Provide the [x, y] coordinate of the cell's center where the given text is located.  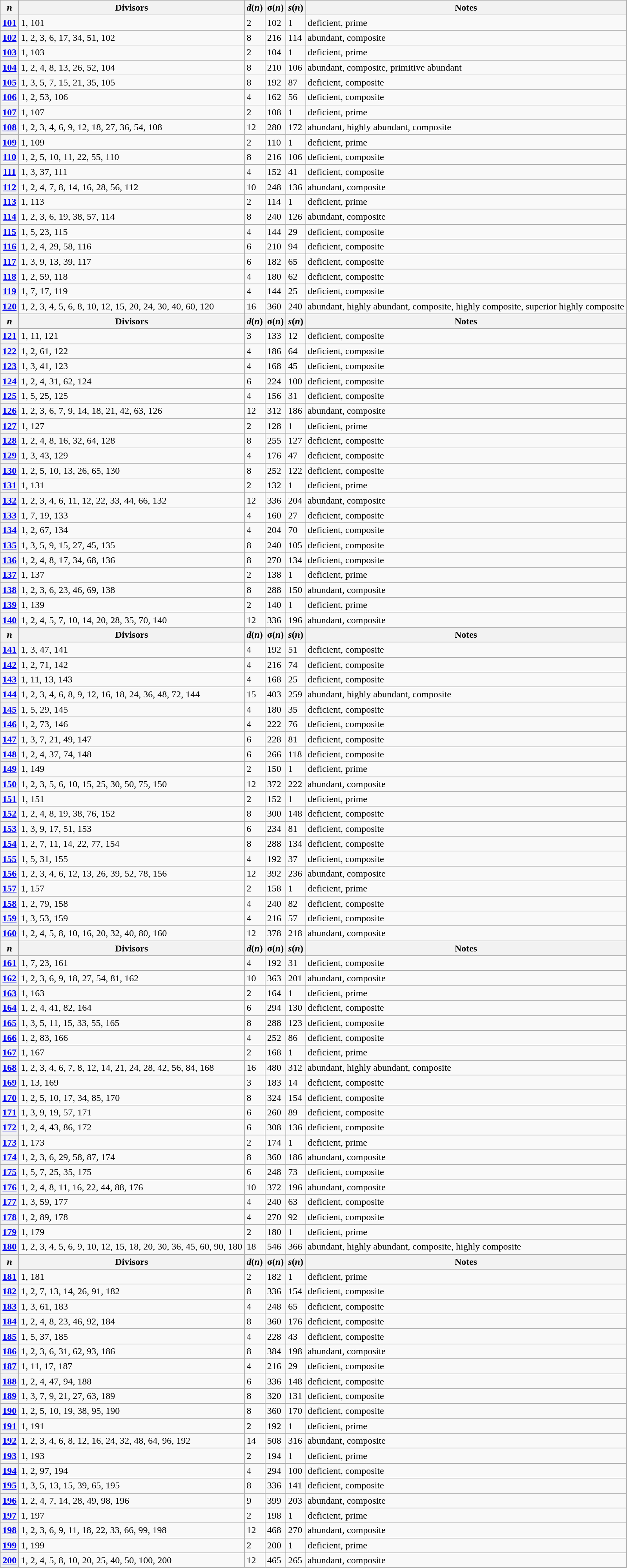
1, 2, 59, 118 [132, 276]
1, 3, 7, 21, 49, 147 [132, 739]
1, 2, 5, 10, 13, 26, 65, 130 [132, 471]
1, 2, 3, 4, 5, 6, 9, 10, 12, 15, 18, 20, 30, 36, 45, 60, 90, 180 [132, 1247]
480 [275, 1068]
1, 2, 3, 6, 17, 34, 51, 102 [132, 38]
169 [9, 1082]
129 [9, 456]
1, 2, 4, 29, 58, 116 [132, 247]
1, 3, 61, 183 [132, 1306]
1, 2, 3, 4, 6, 12, 13, 26, 39, 52, 78, 156 [132, 873]
167 [9, 1053]
1, 149 [132, 769]
139 [9, 605]
300 [275, 814]
191 [9, 1426]
234 [275, 829]
abundant, highly abundant, composite, highly composite [466, 1247]
145 [9, 709]
465 [275, 1560]
224 [275, 381]
280 [275, 127]
1, 3, 5, 11, 15, 33, 55, 165 [132, 1023]
199 [9, 1545]
9 [255, 1501]
1, 2, 4, 31, 62, 124 [132, 381]
399 [275, 1501]
abundant, composite, primitive abundant [466, 67]
89 [296, 1112]
41 [296, 172]
121 [9, 336]
218 [296, 933]
1, 3, 5, 13, 15, 39, 65, 195 [132, 1486]
1, 2, 3, 6, 29, 58, 87, 174 [132, 1157]
1, 2, 3, 6, 31, 62, 93, 186 [132, 1351]
197 [9, 1515]
155 [9, 859]
74 [296, 665]
1, 2, 4, 5, 8, 10, 16, 20, 32, 40, 80, 160 [132, 933]
1, 2, 79, 158 [132, 903]
171 [9, 1112]
1, 3, 5, 9, 15, 27, 45, 135 [132, 545]
1, 3, 5, 7, 15, 21, 35, 105 [132, 82]
1, 173 [132, 1142]
1, 7, 17, 119 [132, 291]
201 [296, 978]
1, 2, 4, 8, 11, 16, 22, 44, 88, 176 [132, 1187]
203 [296, 1501]
1, 103 [132, 53]
1, 109 [132, 142]
135 [9, 545]
125 [9, 396]
abundant, highly abundant, composite, highly composite, superior highly composite [466, 306]
1, 107 [132, 112]
18 [255, 1247]
166 [9, 1038]
1, 157 [132, 888]
109 [9, 142]
308 [275, 1127]
64 [296, 351]
163 [9, 993]
187 [9, 1366]
1, 3, 59, 177 [132, 1202]
165 [9, 1023]
51 [296, 649]
103 [9, 53]
1, 3, 9, 13, 39, 117 [132, 262]
1, 2, 3, 6, 23, 46, 69, 138 [132, 590]
1, 2, 3, 4, 5, 6, 8, 10, 12, 15, 20, 24, 30, 40, 60, 120 [132, 306]
143 [9, 680]
76 [296, 724]
1, 2, 4, 8, 17, 34, 68, 136 [132, 560]
1, 2, 4, 8, 23, 46, 92, 184 [132, 1321]
1, 2, 5, 10, 11, 22, 55, 110 [132, 157]
1, 3, 37, 111 [132, 172]
116 [9, 247]
117 [9, 262]
1, 2, 5, 10, 19, 38, 95, 190 [132, 1411]
1, 2, 61, 122 [132, 351]
63 [296, 1202]
1, 2, 4, 47, 94, 188 [132, 1381]
1, 7, 23, 161 [132, 963]
113 [9, 202]
1, 3, 53, 159 [132, 919]
1, 113 [132, 202]
1, 2, 4, 43, 86, 172 [132, 1127]
1, 137 [132, 575]
1, 5, 31, 155 [132, 859]
1, 3, 9, 19, 57, 171 [132, 1112]
147 [9, 739]
1, 2, 53, 106 [132, 97]
111 [9, 172]
161 [9, 963]
153 [9, 829]
1, 191 [132, 1426]
1, 2, 4, 8, 19, 38, 76, 152 [132, 814]
175 [9, 1172]
195 [9, 1486]
82 [296, 903]
1, 2, 3, 6, 19, 38, 57, 114 [132, 217]
1, 199 [132, 1545]
37 [296, 859]
112 [9, 187]
1, 2, 97, 194 [132, 1471]
1, 3, 43, 129 [132, 456]
1, 2, 3, 4, 6, 8, 9, 12, 16, 18, 24, 36, 48, 72, 144 [132, 695]
1, 197 [132, 1515]
1, 2, 3, 6, 7, 9, 14, 18, 21, 42, 63, 126 [132, 411]
1, 179 [132, 1232]
1, 13, 169 [132, 1082]
316 [296, 1441]
1, 151 [132, 799]
73 [296, 1172]
1, 3, 41, 123 [132, 366]
468 [275, 1530]
1, 2, 3, 6, 9, 18, 27, 54, 81, 162 [132, 978]
70 [296, 530]
1, 2, 5, 10, 17, 34, 85, 170 [132, 1097]
392 [275, 873]
92 [296, 1217]
178 [9, 1217]
508 [275, 1441]
157 [9, 888]
35 [296, 709]
1, 127 [132, 426]
1, 181 [132, 1277]
1, 2, 3, 6, 9, 11, 18, 22, 33, 66, 99, 198 [132, 1530]
27 [296, 515]
1, 2, 67, 134 [132, 530]
57 [296, 919]
1, 3, 47, 141 [132, 649]
378 [275, 933]
56 [296, 97]
1, 5, 37, 185 [132, 1336]
15 [255, 695]
1, 2, 4, 5, 8, 10, 20, 25, 40, 50, 100, 200 [132, 1560]
62 [296, 276]
1, 11, 121 [132, 336]
181 [9, 1277]
1, 2, 83, 166 [132, 1038]
115 [9, 232]
1, 5, 7, 25, 35, 175 [132, 1172]
265 [296, 1560]
1, 3, 7, 9, 21, 27, 63, 189 [132, 1396]
266 [275, 754]
1, 2, 7, 11, 14, 22, 77, 154 [132, 844]
188 [9, 1381]
1, 2, 3, 4, 6, 8, 12, 16, 24, 32, 48, 64, 96, 192 [132, 1441]
1, 2, 4, 41, 82, 164 [132, 1008]
1, 2, 71, 142 [132, 665]
190 [9, 1411]
403 [275, 695]
1, 163 [132, 993]
363 [275, 978]
1, 2, 4, 8, 16, 32, 64, 128 [132, 441]
193 [9, 1456]
1, 7, 19, 133 [132, 515]
1, 131 [132, 486]
1, 2, 3, 4, 6, 9, 12, 18, 27, 36, 54, 108 [132, 127]
146 [9, 724]
184 [9, 1321]
1, 11, 17, 187 [132, 1366]
173 [9, 1142]
86 [296, 1038]
185 [9, 1336]
1, 2, 89, 178 [132, 1217]
1, 2, 4, 8, 13, 26, 52, 104 [132, 67]
189 [9, 1396]
142 [9, 665]
47 [296, 456]
259 [296, 695]
124 [9, 381]
1, 139 [132, 605]
1, 5, 29, 145 [132, 709]
94 [296, 247]
1, 2, 3, 4, 6, 7, 8, 12, 14, 21, 24, 28, 42, 56, 84, 168 [132, 1068]
179 [9, 1232]
1, 2, 4, 37, 74, 148 [132, 754]
43 [296, 1336]
159 [9, 919]
1, 5, 23, 115 [132, 232]
137 [9, 575]
120 [9, 306]
151 [9, 799]
1, 2, 4, 5, 7, 10, 14, 20, 28, 35, 70, 140 [132, 620]
1, 5, 25, 125 [132, 396]
324 [275, 1097]
384 [275, 1351]
1, 2, 73, 146 [132, 724]
1, 2, 3, 4, 6, 11, 12, 22, 33, 44, 66, 132 [132, 500]
255 [275, 441]
149 [9, 769]
1, 193 [132, 1456]
1, 11, 13, 143 [132, 680]
546 [275, 1247]
1, 2, 4, 7, 8, 14, 16, 28, 56, 112 [132, 187]
87 [296, 82]
119 [9, 291]
45 [296, 366]
1, 2, 4, 7, 14, 28, 49, 98, 196 [132, 1501]
1, 2, 7, 13, 14, 26, 91, 182 [132, 1292]
260 [275, 1112]
236 [296, 873]
366 [296, 1247]
1, 3, 9, 17, 51, 153 [132, 829]
101 [9, 23]
107 [9, 112]
177 [9, 1202]
1, 167 [132, 1053]
1, 101 [132, 23]
320 [275, 1396]
1, 2, 3, 5, 6, 10, 15, 25, 30, 50, 75, 150 [132, 784]
